Return (x, y) of the center of cell containing provided text 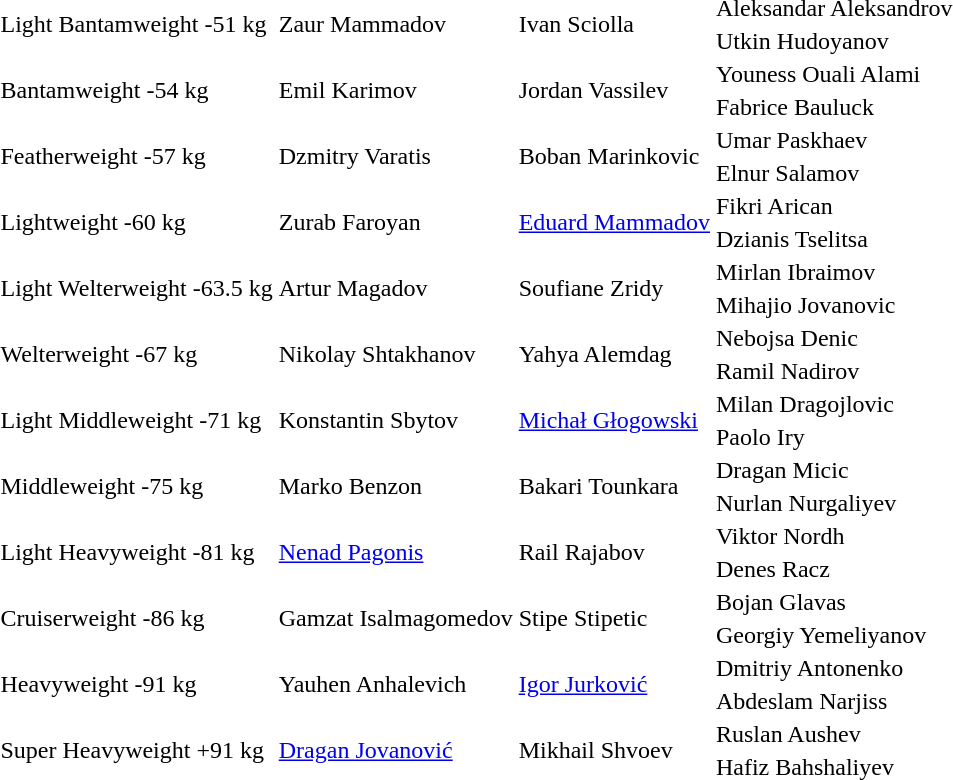
Artur Magadov (396, 288)
Bakari Tounkara (614, 486)
Igor Jurković (614, 684)
Dzmitry Varatis (396, 156)
Yahya Alemdag (614, 354)
Zurab Faroyan (396, 222)
Emil Karimov (396, 90)
Boban Marinkovic (614, 156)
Nikolay Shtakhanov (396, 354)
Jordan Vassilev (614, 90)
Gamzat Isalmagomedov (396, 618)
Rail Rajabov (614, 552)
Eduard Mammadov (614, 222)
Yauhen Anhalevich (396, 684)
Michał Głogowski (614, 420)
Stipe Stipetic (614, 618)
Marko Benzon (396, 486)
Konstantin Sbytov (396, 420)
Nenad Pagonis (396, 552)
Soufiane Zridy (614, 288)
